Extract the (x, y) coordinate from the center of the cell holding the provided text.  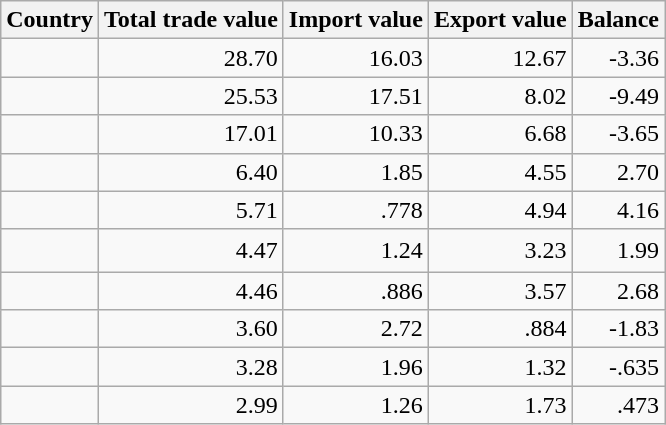
1.85 (356, 172)
1.24 (356, 250)
2.68 (618, 291)
3.23 (500, 250)
Total trade value (190, 20)
3.28 (190, 367)
-3.36 (618, 58)
25.53 (190, 96)
Export value (500, 20)
Balance (618, 20)
4.46 (190, 291)
16.03 (356, 58)
.778 (356, 210)
1.26 (356, 405)
4.16 (618, 210)
12.67 (500, 58)
Country (50, 20)
.884 (500, 329)
3.57 (500, 291)
-1.83 (618, 329)
1.96 (356, 367)
6.40 (190, 172)
Import value (356, 20)
4.47 (190, 250)
10.33 (356, 134)
1.32 (500, 367)
17.51 (356, 96)
-.635 (618, 367)
-3.65 (618, 134)
.473 (618, 405)
3.60 (190, 329)
5.71 (190, 210)
2.99 (190, 405)
28.70 (190, 58)
2.72 (356, 329)
.886 (356, 291)
4.55 (500, 172)
17.01 (190, 134)
ㅤㅤ (50, 250)
8.02 (500, 96)
-9.49 (618, 96)
4.94 (500, 210)
1.73 (500, 405)
6.68 (500, 134)
1.99 (618, 250)
2.70 (618, 172)
